Capture the cell that displays the provided text and extract its [x, y] central coordinate. 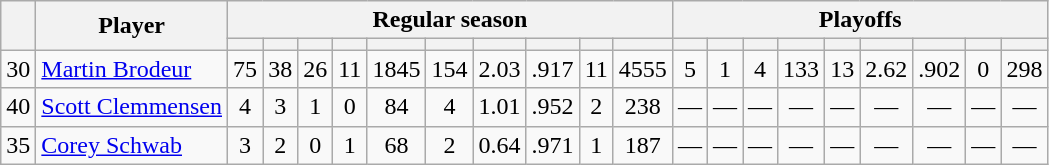
35 [18, 145]
Martin Brodeur [132, 69]
187 [642, 145]
154 [450, 69]
1845 [396, 69]
Scott Clemmensen [132, 107]
5 [690, 69]
4555 [642, 69]
2.62 [886, 69]
.971 [552, 145]
Regular season [450, 20]
298 [1024, 69]
133 [802, 69]
Player [132, 26]
.952 [552, 107]
0.64 [500, 145]
238 [642, 107]
1.01 [500, 107]
26 [316, 69]
2.03 [500, 69]
38 [280, 69]
40 [18, 107]
Corey Schwab [132, 145]
84 [396, 107]
75 [246, 69]
.902 [940, 69]
Playoffs [860, 20]
68 [396, 145]
30 [18, 69]
.917 [552, 69]
13 [842, 69]
